Extract the (x, y) coordinate from the center of the cell holding the provided text.  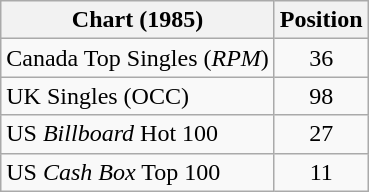
11 (321, 172)
Chart (1985) (138, 20)
27 (321, 134)
36 (321, 58)
UK Singles (OCC) (138, 96)
98 (321, 96)
Canada Top Singles (RPM) (138, 58)
US Billboard Hot 100 (138, 134)
Position (321, 20)
US Cash Box Top 100 (138, 172)
